Determine the [x, y] coordinate at the center of the cell enclosing the given text.  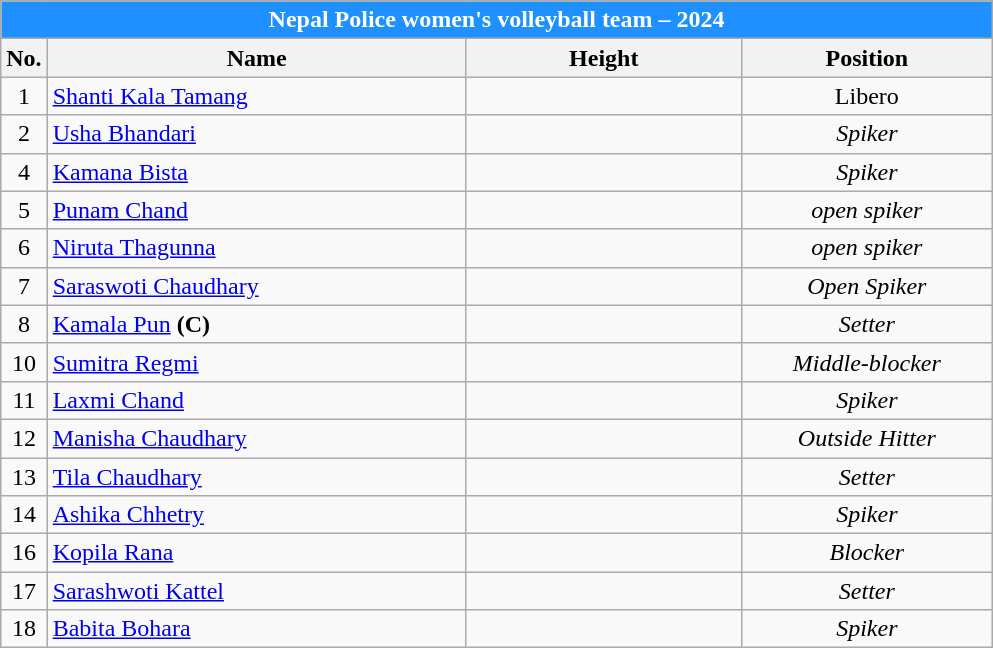
Saraswoti Chaudhary [256, 286]
Shanti Kala Tamang [256, 96]
Middle-blocker [866, 362]
Nepal Police women's volleyball team – 2024 [497, 20]
No. [24, 58]
13 [24, 477]
5 [24, 210]
Sarashwoti Kattel [256, 591]
18 [24, 629]
4 [24, 172]
8 [24, 324]
Open Spiker [866, 286]
Blocker [866, 553]
Laxmi Chand [256, 400]
Outside Hitter [866, 438]
16 [24, 553]
Height [604, 58]
6 [24, 248]
2 [24, 134]
Tila Chaudhary [256, 477]
Libero [866, 96]
Punam Chand [256, 210]
14 [24, 515]
17 [24, 591]
Name [256, 58]
Sumitra Regmi [256, 362]
Babita Bohara [256, 629]
Kamana Bista [256, 172]
10 [24, 362]
11 [24, 400]
1 [24, 96]
Usha Bhandari [256, 134]
7 [24, 286]
Manisha Chaudhary [256, 438]
Ashika Chhetry [256, 515]
Kamala Pun (C) [256, 324]
12 [24, 438]
Niruta Thagunna [256, 248]
Kopila Rana [256, 553]
Position [866, 58]
